Locate the cell with the specified text and output its (x, y) center coordinate. 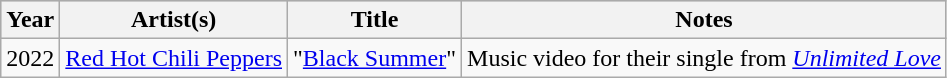
Notes (704, 20)
Music video for their single from Unlimited Love (704, 58)
Year (30, 20)
Artist(s) (174, 20)
2022 (30, 58)
Red Hot Chili Peppers (174, 58)
"Black Summer" (375, 58)
Title (375, 20)
